Locate the cell with the specified text and output its (x, y) center coordinate. 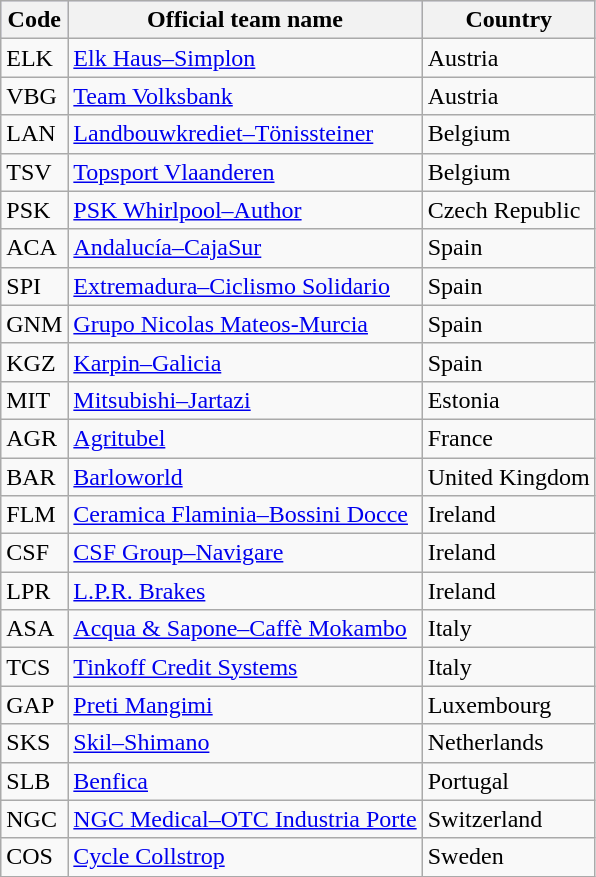
Sweden (508, 857)
Karpin–Galicia (245, 362)
MIT (34, 400)
LAN (34, 134)
Cycle Collstrop (245, 857)
Extremadura–Ciclismo Solidario (245, 286)
SKS (34, 743)
CSF Group–Navigare (245, 553)
L.P.R. Brakes (245, 591)
Mitsubishi–Jartazi (245, 400)
Netherlands (508, 743)
VBG (34, 96)
TSV (34, 172)
ELK (34, 58)
Luxembourg (508, 705)
Estonia (508, 400)
Andalucía–CajaSur (245, 248)
AGR (34, 438)
Benfica (245, 781)
FLM (34, 515)
Landbouwkrediet–Tönissteiner (245, 134)
ASA (34, 629)
Switzerland (508, 819)
GAP (34, 705)
BAR (34, 477)
TCS (34, 667)
France (508, 438)
SPI (34, 286)
Skil–Shimano (245, 743)
Elk Haus–Simplon (245, 58)
NGC Medical–OTC Industria Porte (245, 819)
CSF (34, 553)
Code (34, 20)
Country (508, 20)
Portugal (508, 781)
United Kingdom (508, 477)
Barloworld (245, 477)
PSK Whirlpool–Author (245, 210)
Tinkoff Credit Systems (245, 667)
COS (34, 857)
Acqua & Sapone–Caffè Mokambo (245, 629)
PSK (34, 210)
Team Volksbank (245, 96)
KGZ (34, 362)
Preti Mangimi (245, 705)
NGC (34, 819)
Czech Republic (508, 210)
Topsport Vlaanderen (245, 172)
Agritubel (245, 438)
Official team name (245, 20)
Grupo Nicolas Mateos-Murcia (245, 324)
LPR (34, 591)
Ceramica Flaminia–Bossini Docce (245, 515)
ACA (34, 248)
SLB (34, 781)
GNM (34, 324)
